Output the [x, y] coordinate of the center of the cell containing the given text.  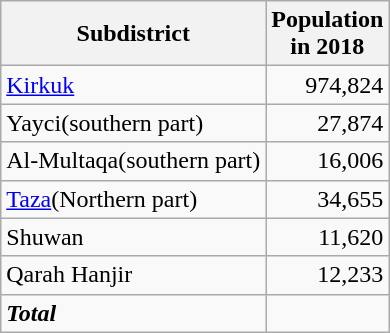
Al-Multaqa(southern part) [134, 161]
Taza(Northern part) [134, 199]
16,006 [328, 161]
34,655 [328, 199]
11,620 [328, 237]
Kirkuk [134, 85]
12,233 [328, 275]
Qarah Hanjir [134, 275]
Yayci(southern part) [134, 123]
Subdistrict [134, 34]
Total [134, 313]
Population in 2018 [328, 34]
27,874 [328, 123]
974,824 [328, 85]
Shuwan [134, 237]
